Return the (x, y) coordinate for the center point of the cell that contains the specified text.  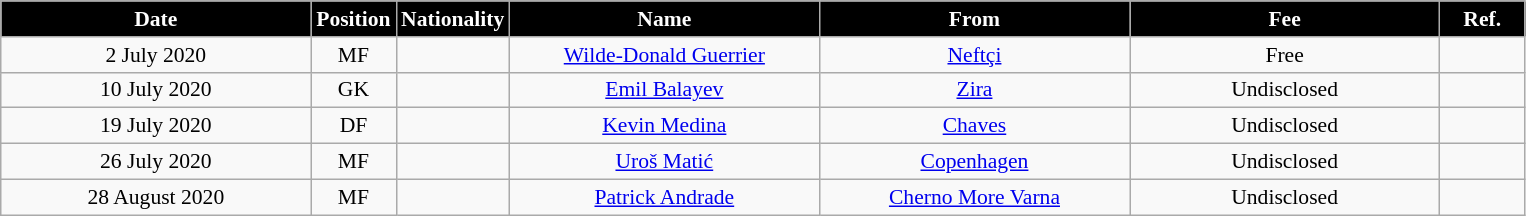
2 July 2020 (156, 55)
Position (354, 19)
Kevin Medina (664, 126)
Wilde-Donald Guerrier (664, 55)
Ref. (1482, 19)
Uroš Matić (664, 162)
Name (664, 19)
GK (354, 90)
10 July 2020 (156, 90)
Fee (1285, 19)
Chaves (974, 126)
Patrick Andrade (664, 197)
Free (1285, 55)
Copenhagen (974, 162)
From (974, 19)
Cherno More Varna (974, 197)
Neftçi (974, 55)
Nationality (452, 19)
28 August 2020 (156, 197)
Zira (974, 90)
Emil Balayev (664, 90)
Date (156, 19)
DF (354, 126)
26 July 2020 (156, 162)
19 July 2020 (156, 126)
